Extract the [X, Y] coordinate from the center of the cell holding the provided text.  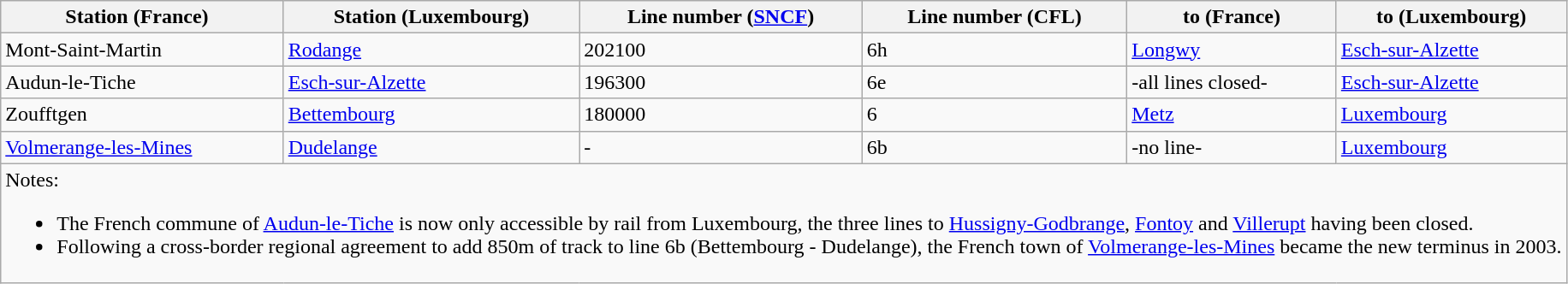
Mont-Saint-Martin [142, 50]
Rodange [431, 50]
to (Luxembourg) [1452, 17]
Dudelange [431, 147]
6h [995, 50]
Line number (CFL) [995, 17]
Zoufftgen [142, 115]
Volmerange-les-Mines [142, 147]
6e [995, 82]
180000 [721, 115]
-no line- [1232, 147]
Bettembourg [431, 115]
Station (France) [142, 17]
Audun-le-Tiche [142, 82]
202100 [721, 50]
Station (Luxembourg) [431, 17]
to (France) [1232, 17]
6b [995, 147]
- [721, 147]
196300 [721, 82]
Longwy [1232, 50]
-all lines closed- [1232, 82]
Metz [1232, 115]
6 [995, 115]
Line number (SNCF) [721, 17]
